Identify which cell holds the provided text, then report its (X, Y) central coordinate. 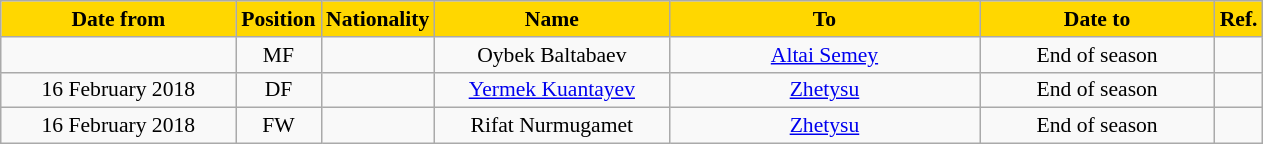
MF (278, 55)
To (824, 19)
Oybek Baltabaev (552, 55)
Date to (1098, 19)
DF (278, 90)
Position (278, 19)
Yermek Kuantayev (552, 90)
FW (278, 126)
Ref. (1239, 19)
Altai Semey (824, 55)
Rifat Nurmugamet (552, 126)
Name (552, 19)
Date from (118, 19)
Nationality (378, 19)
